Pinpoint the cell where the given text exists, returning its (x, y) midpoint coordinate. 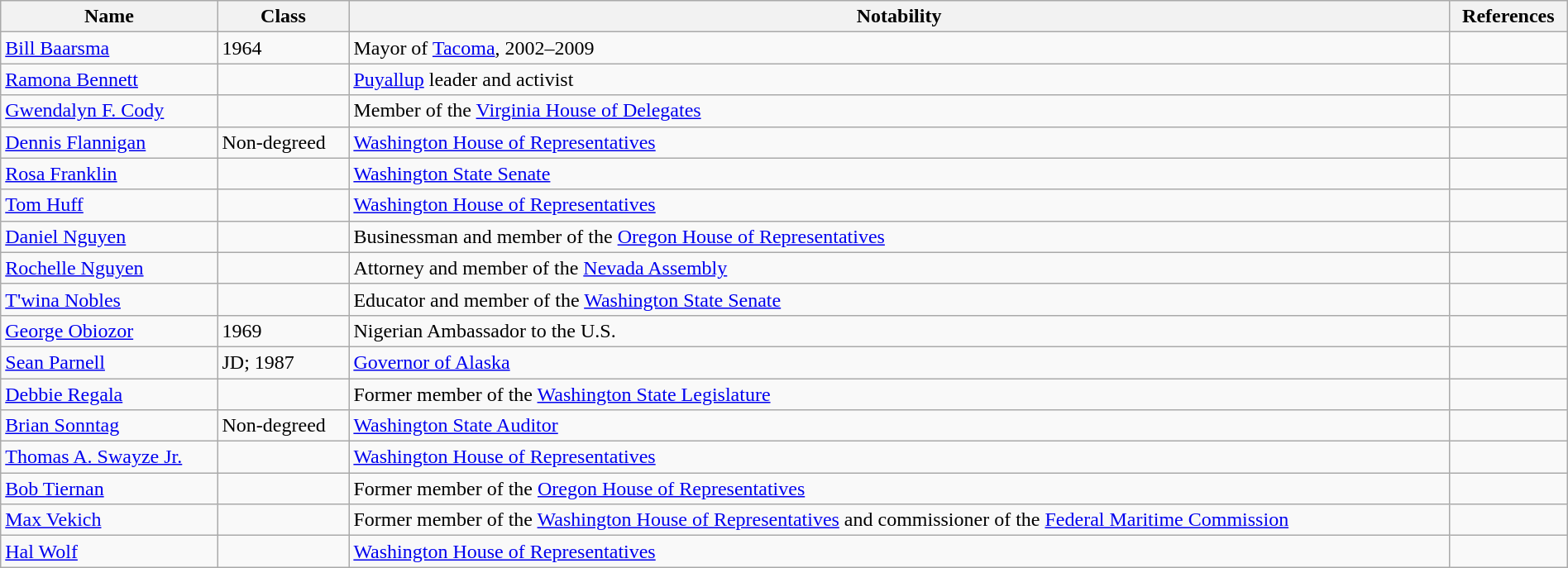
Thomas A. Swayze Jr. (109, 457)
George Obiozor (109, 331)
Gwendalyn F. Cody (109, 111)
Name (109, 17)
Rochelle Nguyen (109, 268)
Mayor of Tacoma, 2002–2009 (900, 48)
Debbie Regala (109, 394)
Ramona Bennett (109, 79)
Attorney and member of the Nevada Assembly (900, 268)
Puyallup leader and activist (900, 79)
Dennis Flannigan (109, 142)
Nigerian Ambassador to the U.S. (900, 331)
Bob Tiernan (109, 489)
Sean Parnell (109, 362)
Rosa Franklin (109, 174)
Governor of Alaska (900, 362)
Washington State Auditor (900, 426)
References (1508, 17)
Former member of the Washington House of Representatives and commissioner of the Federal Maritime Commission (900, 520)
Hal Wolf (109, 551)
Businessman and member of the Oregon House of Representatives (900, 236)
Former member of the Oregon House of Representatives (900, 489)
Former member of the Washington State Legislature (900, 394)
Bill Baarsma (109, 48)
Max Vekich (109, 520)
Notability (900, 17)
Washington State Senate (900, 174)
Tom Huff (109, 205)
1964 (283, 48)
Brian Sonntag (109, 426)
Class (283, 17)
JD; 1987 (283, 362)
Daniel Nguyen (109, 236)
T'wina Nobles (109, 299)
Educator and member of the Washington State Senate (900, 299)
1969 (283, 331)
Member of the Virginia House of Delegates (900, 111)
